Pinpoint the cell where the given text exists, returning its [X, Y] midpoint coordinate. 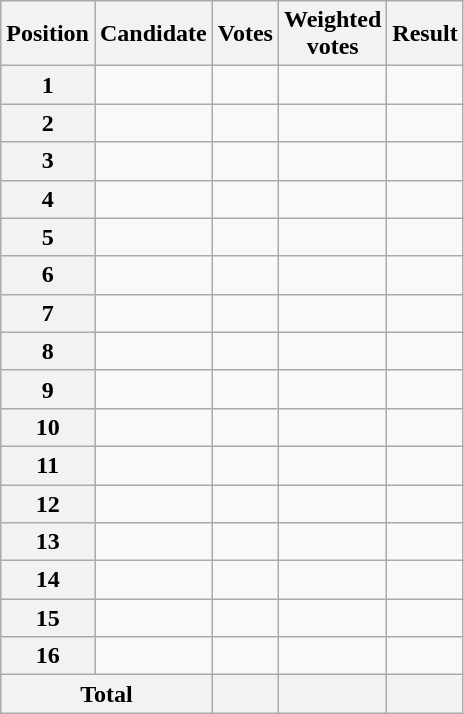
Weightedvotes [332, 34]
3 [48, 161]
8 [48, 351]
9 [48, 389]
2 [48, 123]
Total [107, 694]
7 [48, 313]
16 [48, 656]
6 [48, 275]
5 [48, 237]
Result [425, 34]
Votes [245, 34]
Position [48, 34]
15 [48, 618]
14 [48, 580]
11 [48, 465]
10 [48, 427]
Candidate [153, 34]
13 [48, 542]
12 [48, 503]
4 [48, 199]
1 [48, 85]
